Determine the (x, y) coordinate at the center of the cell enclosing the given text.  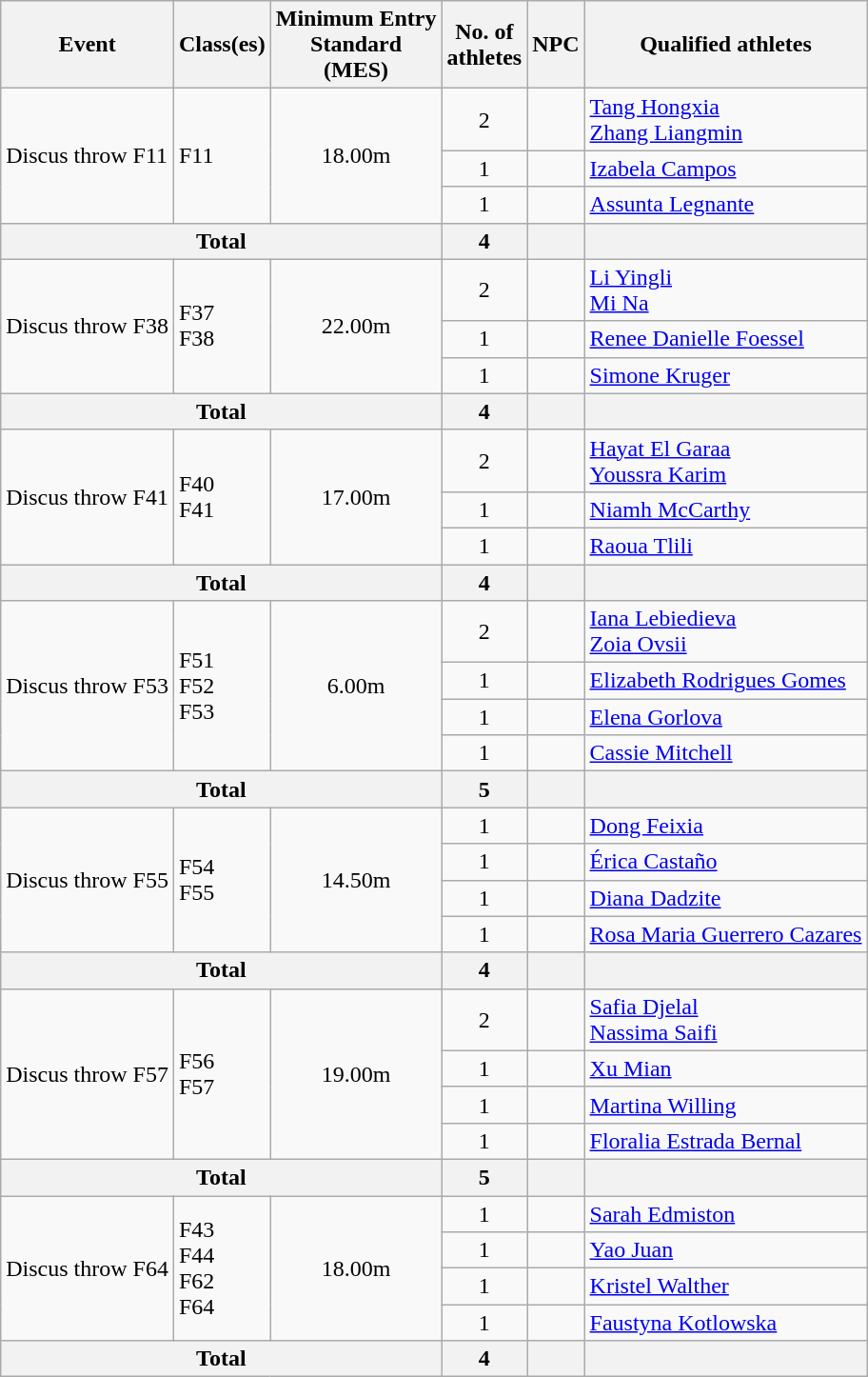
Xu Mian (725, 1068)
Simone Kruger (725, 375)
Dong Feixia (725, 826)
22.00m (356, 326)
Cassie Mitchell (725, 753)
Hayat El Garaa Youssra Karim (725, 461)
Kristel Walther (725, 1287)
Diana Dadzite (725, 898)
F43F44F62F64 (222, 1268)
Elena Gorlova (725, 717)
Discus throw F55 (88, 880)
17.00m (356, 497)
Discus throw F64 (88, 1268)
Event (88, 45)
Yao Juan (725, 1250)
F11 (222, 156)
14.50m (356, 880)
Érica Castaño (725, 862)
Floralia Estrada Bernal (725, 1141)
No. ofathletes (484, 45)
Izabela Campos (725, 169)
Sarah Edmiston (725, 1214)
Discus throw F11 (88, 156)
Raoua Tlili (725, 546)
Discus throw F41 (88, 497)
Discus throw F57 (88, 1074)
Elizabeth Rodrigues Gomes (725, 681)
Safia Djelal Nassima Saifi (725, 1019)
Faustyna Kotlowska (725, 1323)
Assunta Legnante (725, 205)
19.00m (356, 1074)
Renee Danielle Foessel (725, 339)
F56F57 (222, 1074)
Tang Hongxia Zhang Liangmin (725, 120)
F54F55 (222, 880)
Martina Willing (725, 1105)
Minimum Entry Standard (MES) (356, 45)
Iana Lebiedieva Zoia Ovsii (725, 632)
Qualified athletes (725, 45)
Discus throw F53 (88, 686)
Niamh McCarthy (725, 509)
Class(es) (222, 45)
F37F38 (222, 326)
Li Yingli Mi Na (725, 289)
F40F41 (222, 497)
Discus throw F38 (88, 326)
NPC (556, 45)
6.00m (356, 686)
F51F52F53 (222, 686)
Rosa Maria Guerrero Cazares (725, 934)
